From the cell containing the given text, extract its center point as (X, Y) coordinate. 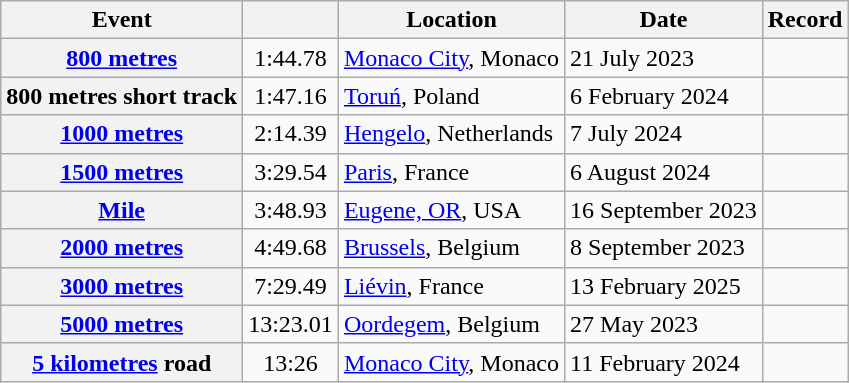
21 July 2023 (664, 58)
3:48.93 (291, 210)
16 September 2023 (664, 210)
Paris, France (451, 172)
Oordegem, Belgium (451, 324)
Toruń, Poland (451, 96)
Date (664, 20)
6 February 2024 (664, 96)
Eugene, OR, USA (451, 210)
3:29.54 (291, 172)
8 September 2023 (664, 248)
4:49.68 (291, 248)
27 May 2023 (664, 324)
1000 metres (122, 134)
Liévin, France (451, 286)
2000 metres (122, 248)
1500 metres (122, 172)
7:29.49 (291, 286)
13:23.01 (291, 324)
3000 metres (122, 286)
800 metres short track (122, 96)
Record (805, 20)
2:14.39 (291, 134)
Event (122, 20)
Brussels, Belgium (451, 248)
13:26 (291, 362)
1:44.78 (291, 58)
11 February 2024 (664, 362)
1:47.16 (291, 96)
Location (451, 20)
800 metres (122, 58)
Hengelo, Netherlands (451, 134)
5000 metres (122, 324)
7 July 2024 (664, 134)
5 kilometres road (122, 362)
Mile (122, 210)
13 February 2025 (664, 286)
6 August 2024 (664, 172)
